Output the [x, y] coordinate of the center of the cell containing the given text.  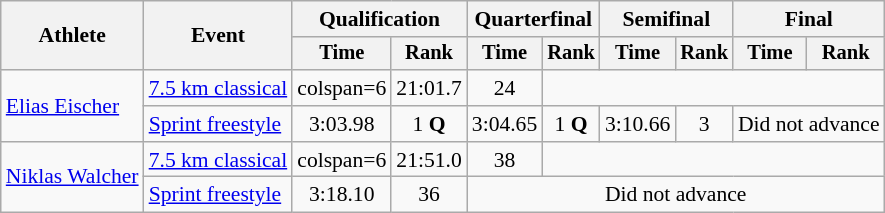
Athlete [72, 36]
Elias Eischer [72, 106]
3:04.65 [504, 124]
36 [428, 195]
21:51.0 [428, 160]
24 [504, 88]
Event [218, 36]
38 [504, 160]
Niklas Walcher [72, 178]
21:01.7 [428, 88]
Quarterfinal [534, 19]
Final [809, 19]
3:03.98 [342, 124]
3:10.66 [638, 124]
Semifinal [666, 19]
Qualification [380, 19]
3 [704, 124]
3:18.10 [342, 195]
